Find where the given text appears and provide that cell's center as (X, Y) coordinate. 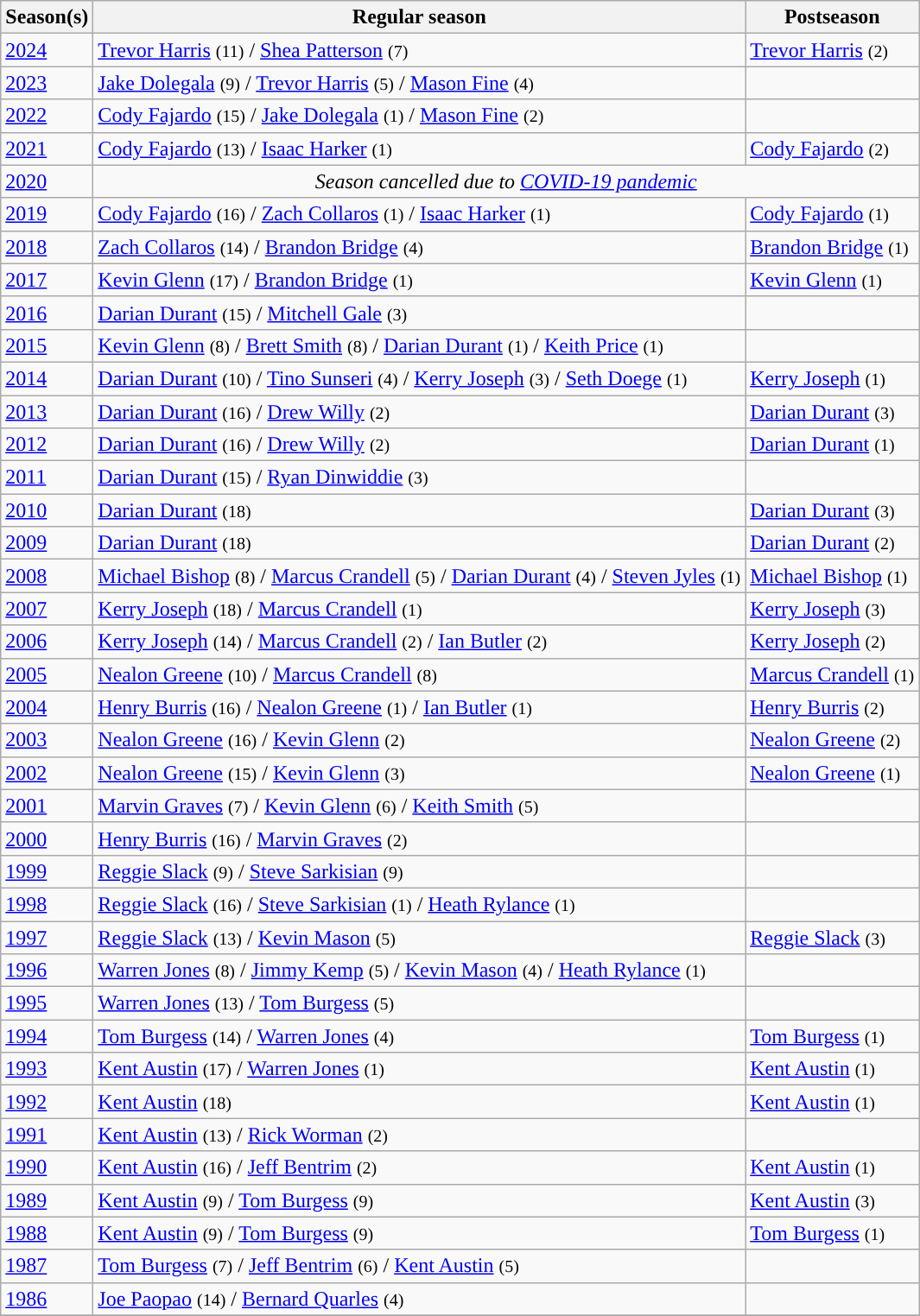
1989 (47, 1200)
2002 (47, 773)
Joe Paopao (14) / Bernard Quarles (4) (420, 1299)
Kevin Glenn (1) (833, 280)
Tom Burgess (7) / Jeff Bentrim (6) / Kent Austin (5) (420, 1266)
2011 (47, 478)
1999 (47, 871)
2022 (47, 116)
Cody Fajardo (16) / Zach Collaros (1) / Isaac Harker (1) (420, 214)
1992 (47, 1102)
Darian Durant (15) / Mitchell Gale (3) (420, 313)
Darian Durant (2) (833, 543)
Reggie Slack (9) / Steve Sarkisian (9) (420, 871)
Cody Fajardo (1) (833, 214)
Season cancelled due to COVID-19 pandemic (506, 181)
2018 (47, 247)
2006 (47, 642)
1990 (47, 1167)
Nealon Greene (16) / Kevin Glenn (2) (420, 740)
2014 (47, 378)
Kent Austin (13) / Rick Worman (2) (420, 1135)
Season(s) (47, 17)
Kevin Glenn (8) / Brett Smith (8) / Darian Durant (1) / Keith Price (1) (420, 345)
Tom Burgess (14) / Warren Jones (4) (420, 1036)
2001 (47, 806)
1996 (47, 971)
Kerry Joseph (3) (833, 609)
1995 (47, 1003)
Trevor Harris (2) (833, 50)
Reggie Slack (16) / Steve Sarkisian (1) / Heath Rylance (1) (420, 904)
Kevin Glenn (17) / Brandon Bridge (1) (420, 280)
Postseason (833, 17)
Warren Jones (8) / Jimmy Kemp (5) / Kevin Mason (4) / Heath Rylance (1) (420, 971)
Reggie Slack (3) (833, 937)
1986 (47, 1299)
2009 (47, 543)
2016 (47, 313)
Trevor Harris (11) / Shea Patterson (7) (420, 50)
Kerry Joseph (1) (833, 378)
1998 (47, 904)
Kerry Joseph (18) / Marcus Crandell (1) (420, 609)
Henry Burris (16) / Marvin Graves (2) (420, 838)
Michael Bishop (1) (833, 576)
Marvin Graves (7) / Kevin Glenn (6) / Keith Smith (5) (420, 806)
2000 (47, 838)
2013 (47, 412)
1997 (47, 937)
1987 (47, 1266)
Michael Bishop (8) / Marcus Crandell (5) / Darian Durant (4) / Steven Jyles (1) (420, 576)
Jake Dolegala (9) / Trevor Harris (5) / Mason Fine (4) (420, 83)
2021 (47, 149)
Nealon Greene (2) (833, 740)
2003 (47, 740)
2024 (47, 50)
Warren Jones (13) / Tom Burgess (5) (420, 1003)
Henry Burris (16) / Nealon Greene (1) / Ian Butler (1) (420, 707)
Darian Durant (1) (833, 445)
2004 (47, 707)
Kent Austin (17) / Warren Jones (1) (420, 1069)
Darian Durant (10) / Tino Sunseri (4) / Kerry Joseph (3) / Seth Doege (1) (420, 378)
Henry Burris (2) (833, 707)
Nealon Greene (15) / Kevin Glenn (3) (420, 773)
2010 (47, 510)
Nealon Greene (10) / Marcus Crandell (8) (420, 674)
Marcus Crandell (1) (833, 674)
Brandon Bridge (1) (833, 247)
2012 (47, 445)
1993 (47, 1069)
2017 (47, 280)
Kerry Joseph (14) / Marcus Crandell (2) / Ian Butler (2) (420, 642)
Cody Fajardo (15) / Jake Dolegala (1) / Mason Fine (2) (420, 116)
1988 (47, 1233)
Zach Collaros (14) / Brandon Bridge (4) (420, 247)
Kent Austin (18) (420, 1102)
1991 (47, 1135)
Regular season (420, 17)
Cody Fajardo (13) / Isaac Harker (1) (420, 149)
2023 (47, 83)
Kent Austin (16) / Jeff Bentrim (2) (420, 1167)
Reggie Slack (13) / Kevin Mason (5) (420, 937)
1994 (47, 1036)
2005 (47, 674)
2015 (47, 345)
2019 (47, 214)
2020 (47, 181)
2007 (47, 609)
Darian Durant (15) / Ryan Dinwiddie (3) (420, 478)
Nealon Greene (1) (833, 773)
Kerry Joseph (2) (833, 642)
2008 (47, 576)
Cody Fajardo (2) (833, 149)
Kent Austin (3) (833, 1200)
